Search for the cell housing the specified text and yield its (x, y) center coordinate. 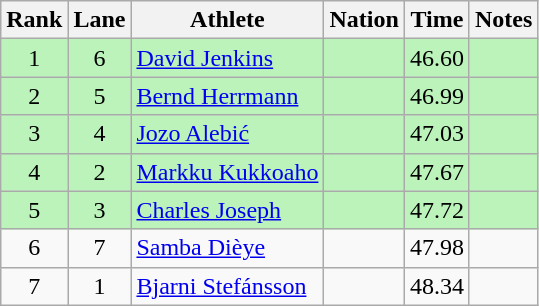
David Jenkins (228, 58)
Lane (100, 20)
Bernd Herrmann (228, 96)
46.60 (436, 58)
48.34 (436, 286)
46.99 (436, 96)
Time (436, 20)
Charles Joseph (228, 210)
Notes (503, 20)
Jozo Alebić (228, 134)
47.03 (436, 134)
Bjarni Stefánsson (228, 286)
Rank (34, 20)
Markku Kukkoaho (228, 172)
47.67 (436, 172)
Samba Dièye (228, 248)
Nation (364, 20)
47.98 (436, 248)
Athlete (228, 20)
47.72 (436, 210)
